Find where the given text appears and provide that cell's center as [x, y] coordinate. 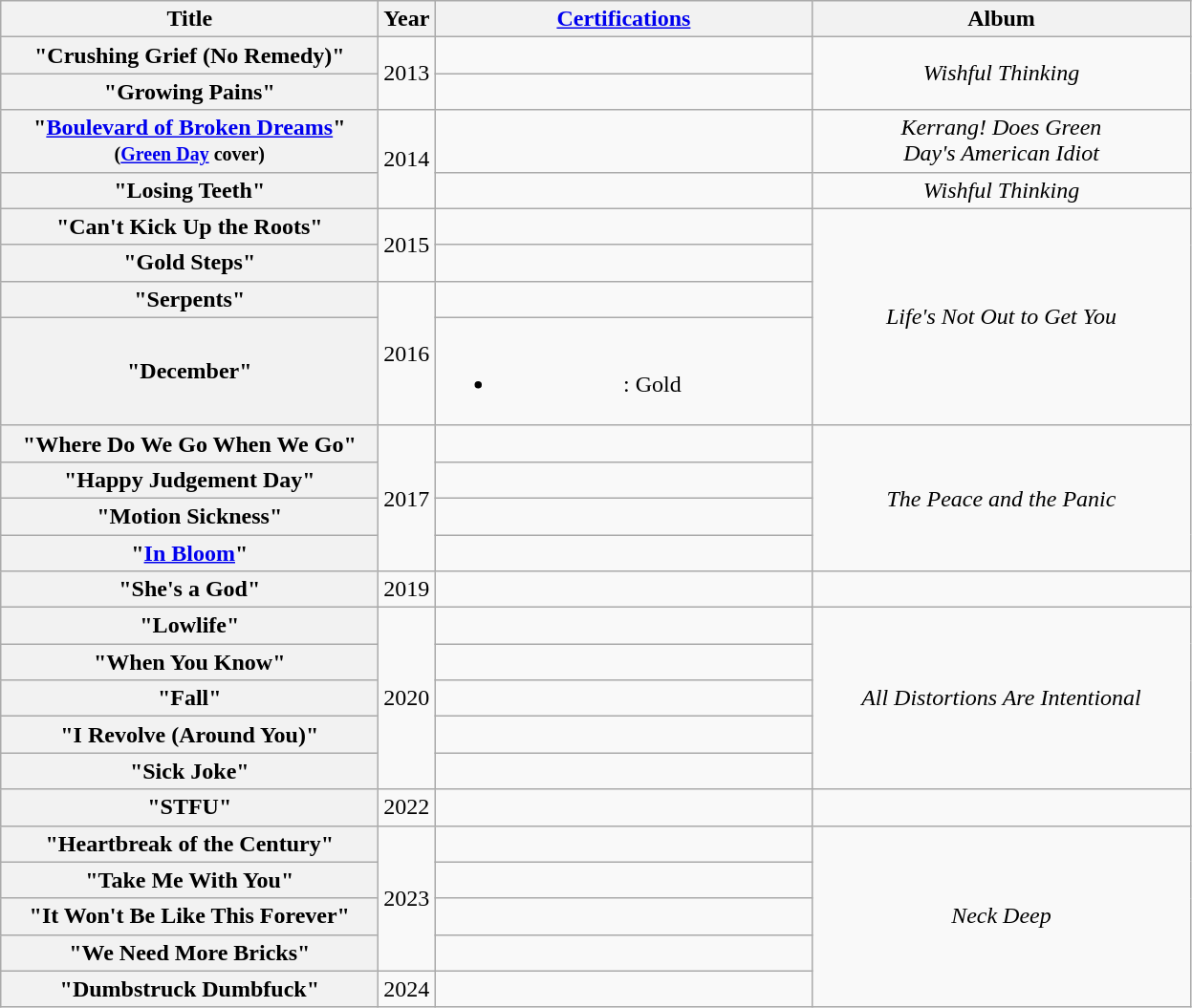
All Distortions Are Intentional [1002, 698]
"Crushing Grief (No Remedy)" [189, 55]
2020 [407, 698]
"It Won't Be Like This Forever" [189, 916]
"Boulevard of Broken Dreams"(Green Day cover) [189, 141]
2023 [407, 898]
: Gold [623, 371]
"Can't Kick Up the Roots" [189, 226]
2013 [407, 74]
The Peace and the Panic [1002, 498]
"Where Do We Go When We Go" [189, 443]
2017 [407, 498]
2024 [407, 989]
"When You Know" [189, 662]
Kerrang! Does GreenDay's American Idiot [1002, 141]
"In Bloom" [189, 553]
"She's a God" [189, 590]
"I Revolve (Around You)" [189, 735]
Certifications [623, 19]
"Fall" [189, 698]
"Sick Joke" [189, 771]
Year [407, 19]
"STFU" [189, 807]
"Losing Teeth" [189, 190]
"We Need More Bricks" [189, 953]
"Motion Sickness" [189, 516]
Neck Deep [1002, 916]
"Lowlife" [189, 626]
"Heartbreak of the Century" [189, 844]
2015 [407, 245]
"Take Me With You" [189, 880]
"December" [189, 371]
"Growing Pains" [189, 92]
Album [1002, 19]
"Happy Judgement Day" [189, 480]
Title [189, 19]
Life's Not Out to Get You [1002, 317]
"Dumbstruck Dumbfuck" [189, 989]
2019 [407, 590]
"Gold Steps" [189, 263]
2016 [407, 354]
2014 [407, 159]
2022 [407, 807]
"Serpents" [189, 299]
